Return [X, Y] of the center of cell containing provided text 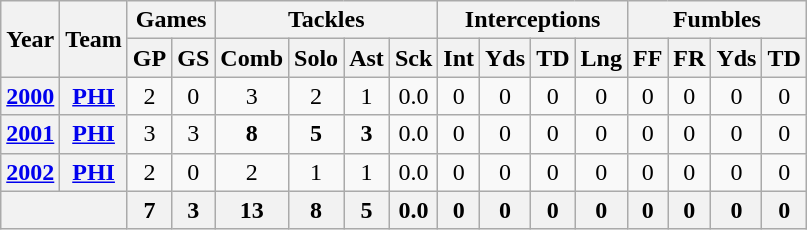
13 [252, 210]
Interceptions [533, 20]
FF [647, 58]
Ast [367, 58]
Sck [413, 58]
GP [149, 58]
Year [30, 39]
2000 [30, 96]
FR [690, 58]
7 [149, 210]
2001 [30, 134]
Team [94, 39]
Lng [601, 58]
GS [194, 58]
2002 [30, 172]
Solo [316, 58]
Int [459, 58]
Fumbles [716, 20]
Comb [252, 58]
Games [170, 20]
Tackles [326, 20]
